Capture the cell that displays the provided text and extract its (X, Y) central coordinate. 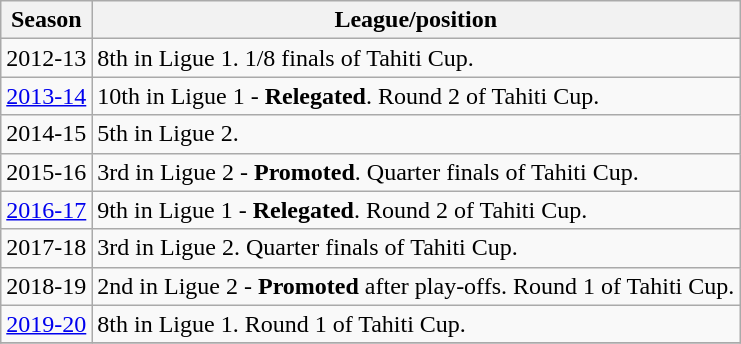
10th in Ligue 1 - Relegated. Round 2 of Tahiti Cup. (416, 96)
2012-13 (46, 58)
9th in Ligue 1 - Relegated. Round 2 of Tahiti Cup. (416, 210)
2018-19 (46, 286)
League/position (416, 20)
2017-18 (46, 248)
2015-16 (46, 172)
2013-14 (46, 96)
2016-17 (46, 210)
2nd in Ligue 2 - Promoted after play-offs. Round 1 of Tahiti Cup. (416, 286)
8th in Ligue 1. 1/8 finals of Tahiti Cup. (416, 58)
8th in Ligue 1. Round 1 of Tahiti Cup. (416, 324)
2014-15 (46, 134)
2019-20 (46, 324)
3rd in Ligue 2. Quarter finals of Tahiti Cup. (416, 248)
Season (46, 20)
5th in Ligue 2. (416, 134)
3rd in Ligue 2 - Promoted. Quarter finals of Tahiti Cup. (416, 172)
